Detect which cell encompasses the target text, then output its [x, y] center coordinate. 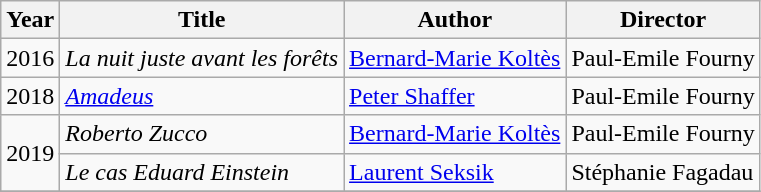
Director [663, 20]
Stéphanie Fagadau [663, 172]
Roberto Zucco [202, 134]
Peter Shaffer [455, 96]
Le cas Eduard Einstein [202, 172]
Title [202, 20]
2018 [30, 96]
Year [30, 20]
Amadeus [202, 96]
2016 [30, 58]
2019 [30, 153]
Laurent Seksik [455, 172]
La nuit juste avant les forêts [202, 58]
Author [455, 20]
